Identify which cell holds the provided text, then report its (X, Y) central coordinate. 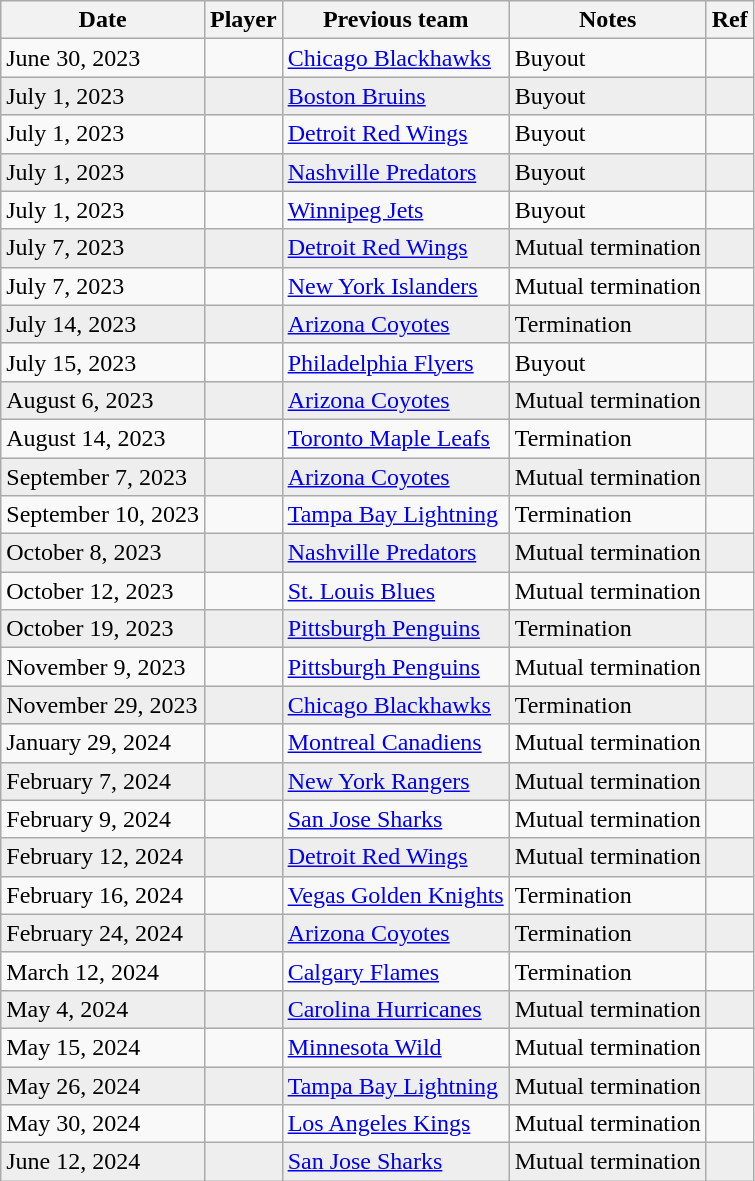
Previous team (396, 20)
May 26, 2024 (103, 1085)
Vegas Golden Knights (396, 895)
August 6, 2023 (103, 400)
July 14, 2023 (103, 324)
June 30, 2023 (103, 58)
May 4, 2024 (103, 1009)
June 12, 2024 (103, 1162)
August 14, 2023 (103, 438)
September 7, 2023 (103, 477)
Notes (608, 20)
St. Louis Blues (396, 591)
February 24, 2024 (103, 933)
January 29, 2024 (103, 743)
November 29, 2023 (103, 705)
February 7, 2024 (103, 781)
September 10, 2023 (103, 515)
Toronto Maple Leafs (396, 438)
February 9, 2024 (103, 819)
May 15, 2024 (103, 1047)
Montreal Canadiens (396, 743)
Winnipeg Jets (396, 210)
October 19, 2023 (103, 629)
Ref (730, 20)
New York Rangers (396, 781)
Philadelphia Flyers (396, 362)
Los Angeles Kings (396, 1124)
October 12, 2023 (103, 591)
March 12, 2024 (103, 971)
Date (103, 20)
Minnesota Wild (396, 1047)
July 15, 2023 (103, 362)
February 16, 2024 (103, 895)
May 30, 2024 (103, 1124)
Calgary Flames (396, 971)
October 8, 2023 (103, 553)
Carolina Hurricanes (396, 1009)
New York Islanders (396, 286)
Player (243, 20)
November 9, 2023 (103, 667)
February 12, 2024 (103, 857)
Boston Bruins (396, 96)
